Pinpoint the cell where the given text exists, returning its [X, Y] midpoint coordinate. 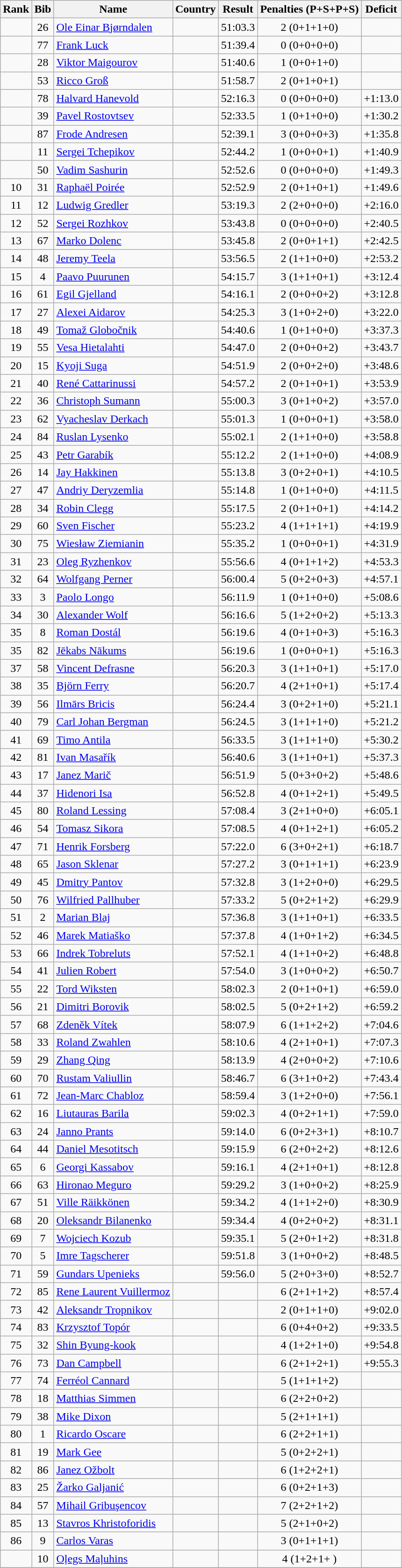
57:32.8 [238, 882]
59:15.9 [238, 1149]
+1:49.3 [381, 169]
+3:37.3 [381, 330]
Tomaž Globočnik [113, 330]
+5:17.0 [381, 668]
+2:53.2 [381, 259]
Andriy Deryzemlia [113, 490]
55:56.6 [238, 562]
57:33.2 [238, 900]
Roland Lessing [113, 811]
3 (0+2+1+0) [309, 704]
+8:10.7 [381, 1131]
Country [195, 9]
+6:34.5 [381, 935]
57:36.8 [238, 918]
Frank Luck [113, 45]
6 (0+2+1+3) [309, 1488]
5 (1+2+0+2) [309, 615]
Jeremy Teela [113, 259]
+4:31.9 [381, 544]
55:14.8 [238, 490]
Oļegs Maļuhins [113, 1559]
Egil Gjelland [113, 294]
4 (0+2+0+2) [309, 1220]
+5:30.2 [381, 739]
Dmitry Pantov [113, 882]
4 (1+0+1+2) [309, 935]
Aleksandr Tropnikov [113, 1309]
Mihail Gribuşencov [113, 1505]
Carlos Varas [113, 1541]
+3:22.0 [381, 312]
Ivan Masařík [113, 757]
+7:07.3 [381, 1042]
59:56.0 [238, 1274]
55:35.2 [238, 544]
+4:53.3 [381, 562]
55:23.2 [238, 526]
8 [43, 633]
54:47.0 [238, 348]
2 (0+0+2+0) [309, 365]
Wolfgang Perner [113, 579]
53:56.5 [238, 259]
+9:54.8 [381, 1345]
Vesa Hietalahti [113, 348]
56:20.7 [238, 686]
+4:11.5 [381, 490]
Kyoji Suga [113, 365]
Wilfried Pallhuber [113, 900]
53:19.3 [238, 205]
58:10.6 [238, 1042]
Vadim Sashurin [113, 169]
+5:48.6 [381, 775]
+1:40.9 [381, 152]
6 (1+1+2+2) [309, 1024]
Imre Tagscherer [113, 1256]
59:29.2 [238, 1185]
+6:50.7 [381, 971]
58:13.9 [238, 1060]
3 (0+0+0+3) [309, 134]
Ferréol Cannard [113, 1381]
5 (0+2+0+3) [309, 579]
+1:30.2 [381, 116]
4 (1+2+1+ ) [309, 1559]
Halvard Hanevold [113, 98]
56:00.4 [238, 579]
+6:33.5 [381, 918]
4 (0+1+1+2) [309, 562]
6 (0+2+3+1) [309, 1131]
+8:31.8 [381, 1238]
Matthias Simmen [113, 1399]
55:17.5 [238, 508]
53:43.8 [238, 223]
+8:30.9 [381, 1203]
4 (0+2+1+1) [309, 1114]
5 [43, 1256]
6 (0+4+0+2) [309, 1327]
Daniel Mesotitsch [113, 1149]
Rene Laurent Vuillermoz [113, 1291]
Penalties (P+S+P+S) [309, 9]
Liutauras Barila [113, 1114]
6 (1+2+2+1) [309, 1470]
+8:12.8 [381, 1167]
Žarko Galjanić [113, 1488]
Frode Andresen [113, 134]
Shin Byung-kook [113, 1345]
Rustam Valiullin [113, 1078]
55:12.2 [238, 454]
+5:21.2 [381, 722]
3 [43, 597]
+1:49.6 [381, 187]
Hironao Meguro [113, 1185]
4 [43, 277]
2 (0+0+1+1) [309, 241]
+8:12.6 [381, 1149]
+6:29.5 [381, 882]
+7:59.0 [381, 1114]
55:01.3 [238, 419]
Janez Ožbolt [113, 1470]
5 (0+3+0+2) [309, 775]
57:22.0 [238, 846]
Pavel Rostovtsev [113, 116]
Jean-Marc Chabloz [113, 1096]
Christoph Sumann [113, 401]
56:16.6 [238, 615]
36 [43, 401]
5 (1+1+1+2) [309, 1381]
Viktor Maigourov [113, 63]
+2:42.5 [381, 241]
59:51.8 [238, 1256]
Timo Antila [113, 739]
+2:16.0 [381, 205]
6 [43, 1167]
55:02.1 [238, 437]
Marian Blaj [113, 918]
57:08.4 [238, 811]
Paavo Puurunen [113, 277]
4 (0+1+0+3) [309, 633]
+2:40.5 [381, 223]
59:34.4 [238, 1220]
+1:13.0 [381, 98]
59:35.1 [238, 1238]
Ruslan Lysenko [113, 437]
Result [238, 9]
+5:37.3 [381, 757]
+5:49.5 [381, 793]
52:16.3 [238, 98]
57:08.5 [238, 829]
56:40.6 [238, 757]
59:14.0 [238, 1131]
Georgi Kassabov [113, 1167]
56:20.3 [238, 668]
52:52.9 [238, 187]
+1:35.8 [381, 134]
56:33.5 [238, 739]
6 (2+1+1+2) [309, 1291]
Vyacheslav Derkach [113, 419]
56:24.5 [238, 722]
56:51.9 [238, 775]
54:57.2 [238, 383]
57:54.0 [238, 971]
55:00.3 [238, 401]
2 [43, 918]
52:33.5 [238, 116]
Oleksandr Bilanenko [113, 1220]
Ville Räikkönen [113, 1203]
4 (1+1+2+0) [309, 1203]
Ole Einar Bjørndalen [113, 27]
+4:19.9 [381, 526]
58:46.7 [238, 1078]
+8:25.9 [381, 1185]
56:52.8 [238, 793]
6 (2+2+0+2) [309, 1399]
4 (1+1+0+2) [309, 953]
Mark Gee [113, 1452]
87 [43, 134]
Oleg Ryzhenkov [113, 562]
3 (1+0+2+0) [309, 312]
4 (2+0+0+2) [309, 1060]
+3:53.9 [381, 383]
56:11.9 [238, 597]
Alexei Aidarov [113, 312]
Sergei Rozhkov [113, 223]
+8:52.7 [381, 1274]
+6:59.2 [381, 1006]
6 (2+0+2+2) [309, 1149]
59:16.1 [238, 1167]
6 (3+1+0+2) [309, 1078]
Sergei Tchepikov [113, 152]
+3:12.8 [381, 294]
+4:10.5 [381, 472]
59:34.2 [238, 1203]
3 (0+2+0+1) [309, 472]
58:02.5 [238, 1006]
Ludwig Gredler [113, 205]
Gundars Upenieks [113, 1274]
Raphaël Poirée [113, 187]
+3:12.4 [381, 277]
5 (2+1+1+1) [309, 1416]
Marek Matiaško [113, 935]
51:03.3 [238, 27]
53:45.8 [238, 241]
Dan Campbell [113, 1363]
Vincent Defrasne [113, 668]
52:52.6 [238, 169]
56:24.4 [238, 704]
Janez Marič [113, 775]
57:27.2 [238, 864]
+9:55.3 [381, 1363]
6 (2+2+1+1) [309, 1434]
Jēkabs Nākums [113, 650]
1 [43, 1434]
Mike Dixon [113, 1416]
5 (2+0+3+0) [309, 1274]
57:52.1 [238, 953]
+5:17.4 [381, 686]
+6:29.9 [381, 900]
Henrik Forsberg [113, 846]
+8:48.5 [381, 1256]
3 (0+1+0+2) [309, 401]
9 [43, 1541]
+7:56.1 [381, 1096]
Dimitri Borovik [113, 1006]
2 (2+0+0+0) [309, 205]
+5:08.6 [381, 597]
+6:23.9 [381, 864]
Ilmārs Bricis [113, 704]
54:16.1 [238, 294]
Wojciech Kozub [113, 1238]
+6:18.7 [381, 846]
52:39.1 [238, 134]
57:37.8 [238, 935]
5 (2+0+1+2) [309, 1238]
Indrek Tobreluts [113, 953]
+4:57.1 [381, 579]
Carl Johan Bergman [113, 722]
6 (2+1+2+1) [309, 1363]
54:51.9 [238, 365]
+9:02.0 [381, 1309]
Zdeněk Vítek [113, 1024]
Wiesław Ziemianin [113, 544]
Ricardo Oscare [113, 1434]
Rank [16, 9]
+3:58.0 [381, 419]
58:02.3 [238, 989]
Tord Wiksten [113, 989]
7 [43, 1238]
Robin Clegg [113, 508]
Roman Dostál [113, 633]
Paolo Longo [113, 597]
Björn Ferry [113, 686]
+3:43.7 [381, 348]
55:13.8 [238, 472]
+3:48.6 [381, 365]
+9:33.5 [381, 1327]
+5:21.1 [381, 704]
Zhang Qing [113, 1060]
+6:48.8 [381, 953]
Krzysztof Topór [113, 1327]
51:58.7 [238, 80]
+6:59.0 [381, 989]
4 (1+1+1+1) [309, 526]
3 (2+1+0+0) [309, 811]
+6:05.2 [381, 829]
Stavros Khristoforidis [113, 1523]
+3:57.0 [381, 401]
+4:14.2 [381, 508]
+5:13.3 [381, 615]
Deficit [381, 9]
Ricco Groß [113, 80]
5 (2+1+0+2) [309, 1523]
1 (0+0+1+0) [309, 63]
+6:05.1 [381, 811]
René Cattarinussi [113, 383]
58:07.9 [238, 1024]
Bib [43, 9]
7 (2+2+1+2) [309, 1505]
Roland Zwahlen [113, 1042]
51:39.4 [238, 45]
Tomasz Sikora [113, 829]
Sven Fischer [113, 526]
Petr Garabík [113, 454]
Jason Sklenar [113, 864]
Hidenori Isa [113, 793]
Julien Robert [113, 971]
+7:04.6 [381, 1024]
54:40.6 [238, 330]
Janno Prants [113, 1131]
+8:57.4 [381, 1291]
54:25.3 [238, 312]
6 (3+0+2+1) [309, 846]
+8:31.1 [381, 1220]
Name [113, 9]
59:02.3 [238, 1114]
Alexander Wolf [113, 615]
+4:08.9 [381, 454]
+3:58.8 [381, 437]
+7:43.4 [381, 1078]
54:15.7 [238, 277]
5 (0+2+2+1) [309, 1452]
52:44.2 [238, 152]
4 (1+2+1+0) [309, 1345]
Marko Dolenc [113, 241]
51:40.6 [238, 63]
+7:10.6 [381, 1060]
Jay Hakkinen [113, 472]
58:59.4 [238, 1096]
